Locate the cell with the specified text and output its (X, Y) center coordinate. 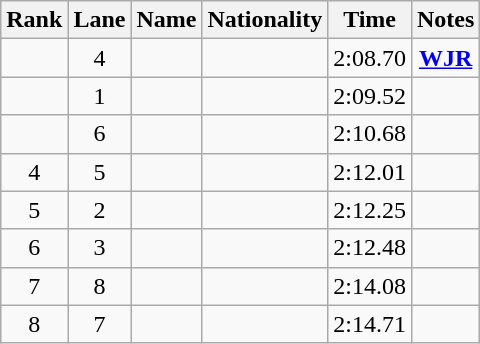
2 (100, 210)
Nationality (265, 20)
2:08.70 (370, 58)
2:12.48 (370, 248)
2:12.25 (370, 210)
2:09.52 (370, 96)
Rank (34, 20)
3 (100, 248)
Lane (100, 20)
2:12.01 (370, 172)
1 (100, 96)
Time (370, 20)
WJR (445, 58)
Name (166, 20)
2:14.71 (370, 324)
2:14.08 (370, 286)
Notes (445, 20)
2:10.68 (370, 134)
